Output the (x, y) coordinate of the center of the cell containing the given text.  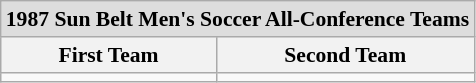
Second Team (345, 55)
1987 Sun Belt Men's Soccer All-Conference Teams (238, 19)
First Team (109, 55)
